Detect which cell encompasses the target text, then output its (X, Y) center coordinate. 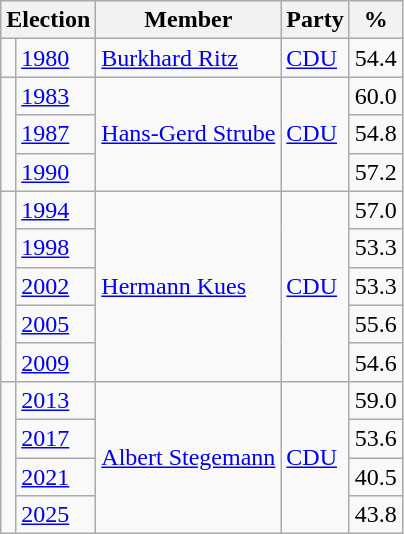
1983 (56, 96)
2017 (56, 438)
54.8 (376, 134)
Party (315, 20)
1987 (56, 134)
1994 (56, 210)
59.0 (376, 400)
55.6 (376, 324)
2021 (56, 477)
2025 (56, 515)
43.8 (376, 515)
2009 (56, 362)
Hans-Gerd Strube (188, 134)
2002 (56, 286)
60.0 (376, 96)
Hermann Kues (188, 286)
Burkhard Ritz (188, 58)
54.4 (376, 58)
57.2 (376, 172)
1998 (56, 248)
Albert Stegemann (188, 457)
Election (48, 20)
% (376, 20)
2005 (56, 324)
40.5 (376, 477)
54.6 (376, 362)
Member (188, 20)
2013 (56, 400)
1980 (56, 58)
53.6 (376, 438)
1990 (56, 172)
57.0 (376, 210)
